Determine the (x, y) coordinate at the center of the cell enclosing the given text.  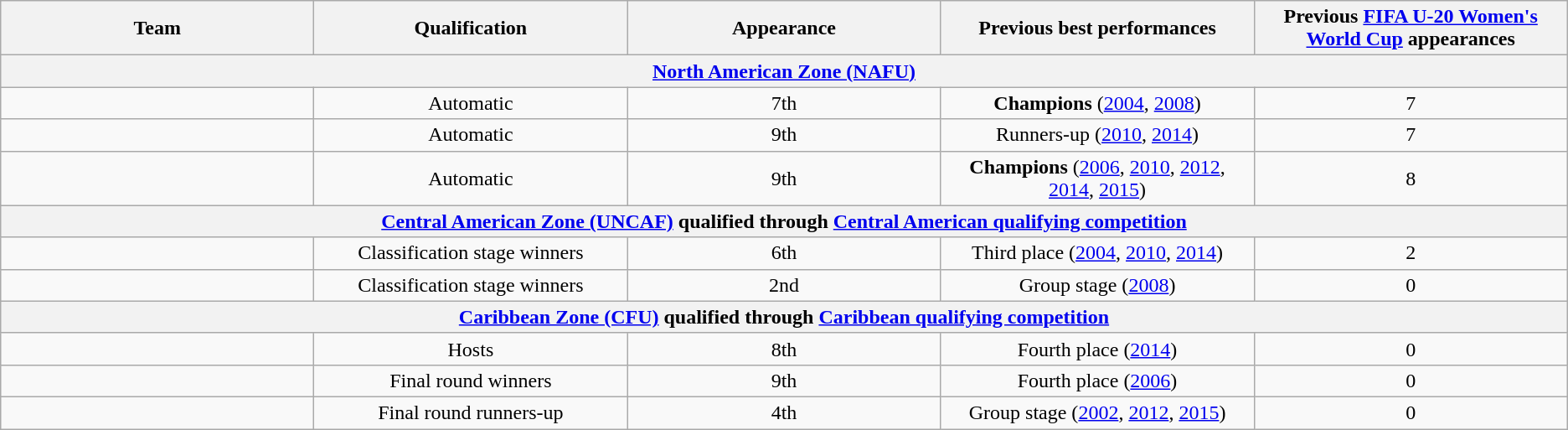
7th (784, 103)
Runners-up (2010, 2014) (1097, 135)
Third place (2004, 2010, 2014) (1097, 253)
Final round runners-up (471, 412)
Fourth place (2014) (1097, 349)
Hosts (471, 349)
2nd (784, 285)
Fourth place (2006) (1097, 381)
Appearance (784, 28)
Group stage (2002, 2012, 2015) (1097, 412)
Caribbean Zone (CFU) qualified through Caribbean qualifying competition (784, 317)
4th (784, 412)
8 (1411, 178)
2 (1411, 253)
Champions (2004, 2008) (1097, 103)
North American Zone (NAFU) (784, 71)
Team (157, 28)
Final round winners (471, 381)
Central American Zone (UNCAF) qualified through Central American qualifying competition (784, 221)
Qualification (471, 28)
Previous FIFA U-20 Women's World Cup appearances (1411, 28)
8th (784, 349)
Champions (2006, 2010, 2012, 2014, 2015) (1097, 178)
Previous best performances (1097, 28)
Group stage (2008) (1097, 285)
6th (784, 253)
